Determine the [x, y] coordinate at the center of the cell enclosing the given text.  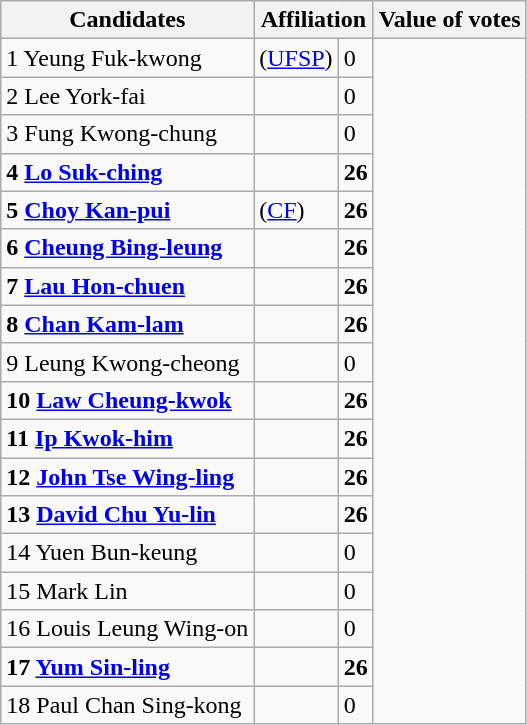
11 Ip Kwok-him [128, 438]
Affiliation [314, 20]
16 Louis Leung Wing-on [128, 629]
3 Fung Kwong-chung [128, 134]
8 Chan Kam-lam [128, 324]
18 Paul Chan Sing-kong [128, 705]
13 David Chu Yu-lin [128, 515]
17 Yum Sin-ling [128, 667]
7 Lau Hon-chuen [128, 286]
6 Cheung Bing-leung [128, 248]
2 Lee York-fai [128, 96]
14 Yuen Bun-keung [128, 553]
Candidates [128, 20]
Value of votes [450, 20]
1 Yeung Fuk-kwong [128, 58]
5 Choy Kan-pui [128, 210]
(CF) [296, 210]
4 Lo Suk-ching [128, 172]
12 John Tse Wing-ling [128, 477]
15 Mark Lin [128, 591]
10 Law Cheung-kwok [128, 400]
(UFSP) [296, 58]
9 Leung Kwong-cheong [128, 362]
